Pinpoint the cell where the given text exists, returning its [x, y] midpoint coordinate. 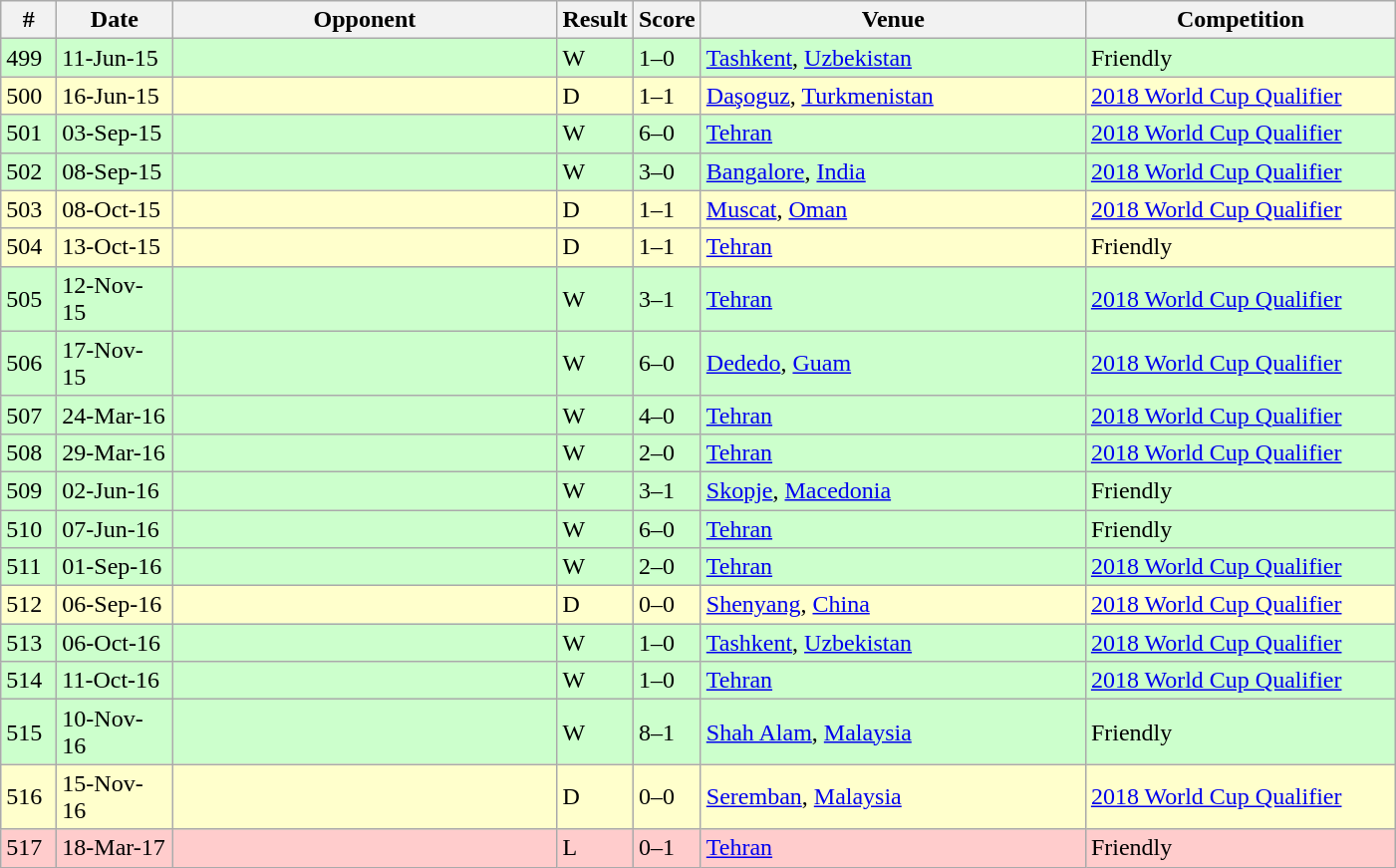
17-Nov-15 [115, 363]
508 [29, 452]
06-Sep-16 [115, 605]
0–1 [667, 848]
Muscat, Oman [893, 209]
07-Jun-16 [115, 529]
504 [29, 247]
12-Nov-15 [115, 299]
Seremban, Malaysia [893, 797]
03-Sep-15 [115, 134]
10-Nov-16 [115, 731]
Result [595, 20]
Opponent [365, 20]
Bangalore, India [893, 171]
512 [29, 605]
510 [29, 529]
18-Mar-17 [115, 848]
06-Oct-16 [115, 643]
516 [29, 797]
Score [667, 20]
8–1 [667, 731]
16-Jun-15 [115, 96]
4–0 [667, 415]
502 [29, 171]
506 [29, 363]
Skopje, Macedonia [893, 490]
500 [29, 96]
505 [29, 299]
15-Nov-16 [115, 797]
509 [29, 490]
501 [29, 134]
Date [115, 20]
Shenyang, China [893, 605]
08-Oct-15 [115, 209]
29-Mar-16 [115, 452]
Shah Alam, Malaysia [893, 731]
514 [29, 681]
# [29, 20]
24-Mar-16 [115, 415]
499 [29, 58]
08-Sep-15 [115, 171]
Competition [1240, 20]
515 [29, 731]
503 [29, 209]
Venue [893, 20]
Dededo, Guam [893, 363]
Daşoguz, Turkmenistan [893, 96]
01-Sep-16 [115, 567]
L [595, 848]
3–0 [667, 171]
11-Jun-15 [115, 58]
507 [29, 415]
02-Jun-16 [115, 490]
513 [29, 643]
511 [29, 567]
517 [29, 848]
13-Oct-15 [115, 247]
11-Oct-16 [115, 681]
